Return (X, Y) of the center of cell containing provided text 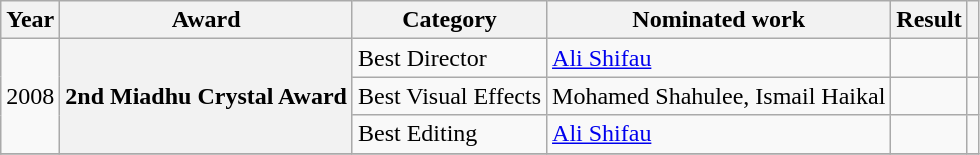
Result (929, 20)
Best Editing (449, 134)
Best Visual Effects (449, 96)
2nd Miadhu Crystal Award (206, 96)
Award (206, 20)
Year (30, 20)
Best Director (449, 58)
2008 (30, 96)
Category (449, 20)
Nominated work (719, 20)
Mohamed Shahulee, Ismail Haikal (719, 96)
